Pinpoint the cell where the given text exists, returning its [x, y] midpoint coordinate. 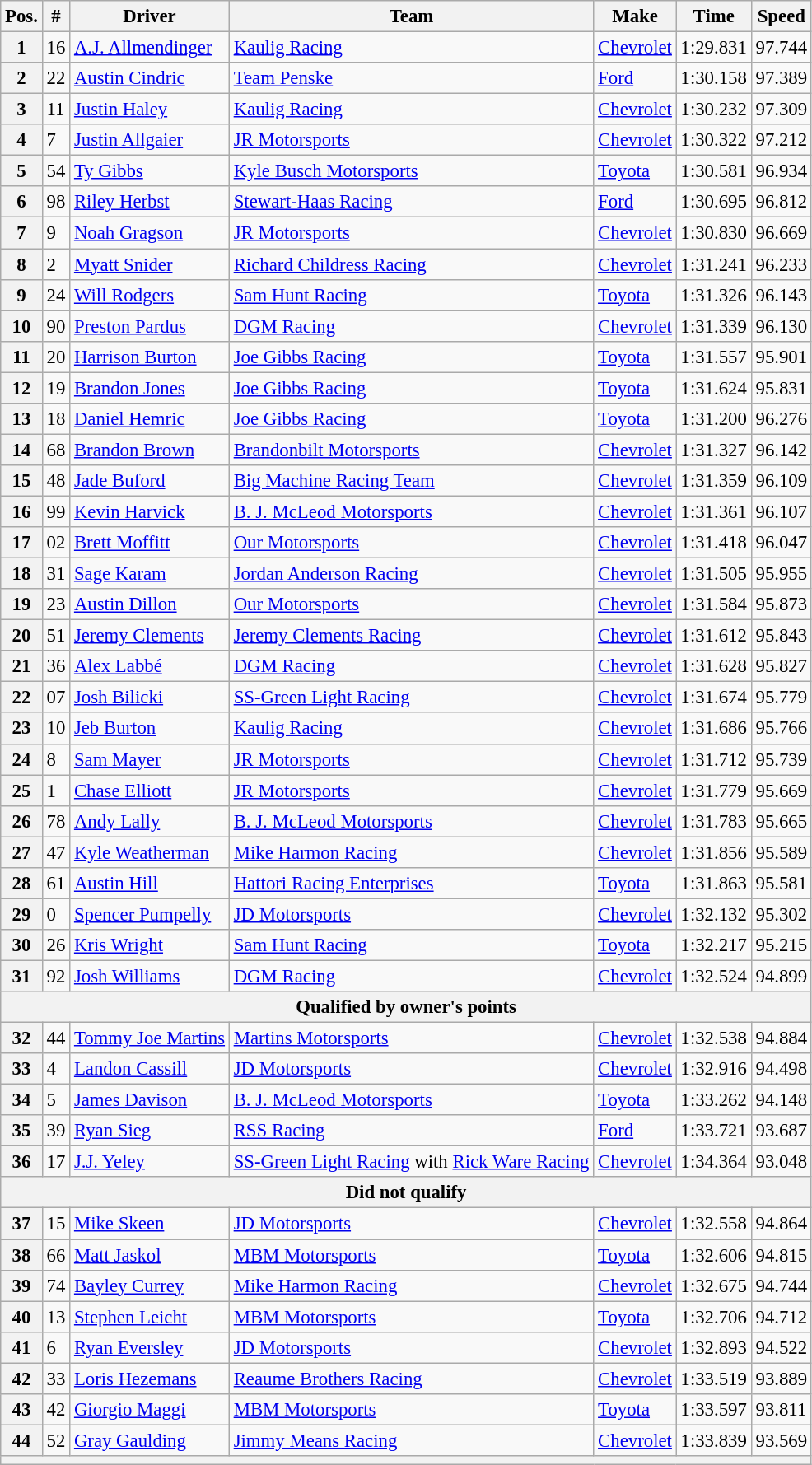
35 [21, 1131]
Gray Gaulding [150, 1440]
29 [21, 914]
Stewart-Haas Racing [411, 202]
Jordan Anderson Racing [411, 574]
14 [21, 450]
1:33.519 [713, 1379]
Jeremy Clements Racing [411, 636]
38 [21, 1255]
1:31.712 [713, 759]
Loris Hezemans [150, 1379]
96.669 [781, 233]
Ty Gibbs [150, 171]
Ryan Eversley [150, 1347]
1:31.326 [713, 295]
Justin Haley [150, 110]
Austin Hill [150, 884]
Bayley Currey [150, 1285]
95.581 [781, 884]
96.812 [781, 202]
Harrison Burton [150, 357]
1:31.359 [713, 481]
96.047 [781, 543]
1:32.538 [713, 1038]
95.901 [781, 357]
94.864 [781, 1224]
Preston Pardus [150, 326]
1:31.686 [713, 729]
Make [635, 16]
51 [56, 636]
95.665 [781, 821]
1:34.364 [713, 1162]
97.212 [781, 140]
Austin Dillon [150, 604]
47 [56, 852]
95.873 [781, 604]
Ryan Sieg [150, 1131]
25 [21, 791]
1:32.706 [713, 1317]
3 [21, 110]
02 [56, 543]
92 [56, 976]
1:32.893 [713, 1347]
Myatt Snider [150, 264]
93.811 [781, 1410]
37 [21, 1224]
1:30.322 [713, 140]
Matt Jaskol [150, 1255]
96.109 [781, 481]
93.889 [781, 1379]
52 [56, 1440]
Hattori Racing Enterprises [411, 884]
Reaume Brothers Racing [411, 1379]
1:32.132 [713, 914]
1:30.695 [713, 202]
1:31.779 [713, 791]
94.498 [781, 1069]
Jade Buford [150, 481]
1:33.721 [713, 1131]
94.712 [781, 1317]
Will Rodgers [150, 295]
1:32.606 [713, 1255]
95.669 [781, 791]
68 [56, 450]
1:31.783 [713, 821]
Kris Wright [150, 945]
21 [21, 666]
12 [21, 388]
1:32.217 [713, 945]
27 [21, 852]
96.130 [781, 326]
78 [56, 821]
97.389 [781, 78]
96.233 [781, 264]
Brett Moffitt [150, 543]
Justin Allgaier [150, 140]
96.276 [781, 419]
94.884 [781, 1038]
1:32.524 [713, 976]
Alex Labbé [150, 666]
1:31.327 [713, 450]
95.779 [781, 698]
94.899 [781, 976]
96.107 [781, 511]
Jimmy Means Racing [411, 1440]
Did not qualify [407, 1193]
1:31.856 [713, 852]
41 [21, 1347]
RSS Racing [411, 1131]
Driver [150, 16]
93.048 [781, 1162]
1:32.916 [713, 1069]
Kyle Busch Motorsports [411, 171]
Josh Williams [150, 976]
SS-Green Light Racing [411, 698]
1:30.232 [713, 110]
74 [56, 1285]
95.843 [781, 636]
Andy Lally [150, 821]
66 [56, 1255]
95.589 [781, 852]
Qualified by owner's points [407, 1007]
95.739 [781, 759]
95.955 [781, 574]
Team Penske [411, 78]
95.827 [781, 666]
28 [21, 884]
1:30.158 [713, 78]
Spencer Pumpelly [150, 914]
43 [21, 1410]
96.142 [781, 450]
1:31.674 [713, 698]
95.766 [781, 729]
07 [56, 698]
1:33.839 [713, 1440]
Sage Karam [150, 574]
Big Machine Racing Team [411, 481]
97.744 [781, 48]
30 [21, 945]
1:31.361 [713, 511]
1:31.200 [713, 419]
95.215 [781, 945]
1:31.505 [713, 574]
94.148 [781, 1100]
1:33.262 [713, 1100]
96.143 [781, 295]
Time [713, 16]
Richard Childress Racing [411, 264]
Noah Gragson [150, 233]
Tommy Joe Martins [150, 1038]
# [56, 16]
54 [56, 171]
1:31.612 [713, 636]
Kevin Harvick [150, 511]
1:29.831 [713, 48]
34 [21, 1100]
Austin Cindric [150, 78]
97.309 [781, 110]
61 [56, 884]
Riley Herbst [150, 202]
Kyle Weatherman [150, 852]
1:31.628 [713, 666]
Pos. [21, 16]
Sam Mayer [150, 759]
40 [21, 1317]
94.815 [781, 1255]
Speed [781, 16]
1:33.597 [713, 1410]
James Davison [150, 1100]
90 [56, 326]
1:31.241 [713, 264]
Daniel Hemric [150, 419]
95.302 [781, 914]
Josh Bilicki [150, 698]
J.J. Yeley [150, 1162]
Brandonbilt Motorsports [411, 450]
SS-Green Light Racing with Rick Ware Racing [411, 1162]
Team [411, 16]
1:31.624 [713, 388]
0 [56, 914]
1:31.584 [713, 604]
1:31.863 [713, 884]
93.569 [781, 1440]
A.J. Allmendinger [150, 48]
1:31.339 [713, 326]
Chase Elliott [150, 791]
Giorgio Maggi [150, 1410]
96.934 [781, 171]
93.687 [781, 1131]
32 [21, 1038]
99 [56, 511]
98 [56, 202]
Mike Skeen [150, 1224]
Landon Cassill [150, 1069]
Jeremy Clements [150, 636]
48 [56, 481]
94.744 [781, 1285]
1:31.557 [713, 357]
Brandon Jones [150, 388]
1:31.418 [713, 543]
95.831 [781, 388]
1:30.581 [713, 171]
Martins Motorsports [411, 1038]
Brandon Brown [150, 450]
94.522 [781, 1347]
1:30.830 [713, 233]
Stephen Leicht [150, 1317]
1:32.675 [713, 1285]
1:32.558 [713, 1224]
Jeb Burton [150, 729]
